Pinpoint the cell where the given text exists, returning its [X, Y] midpoint coordinate. 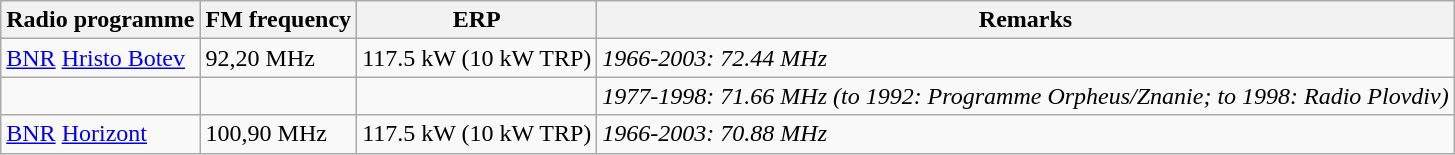
Radio programme [100, 20]
100,90 MHz [278, 134]
92,20 MHz [278, 58]
1966-2003: 70.88 MHz [1026, 134]
ERP [477, 20]
Remarks [1026, 20]
BNR Hristo Botev [100, 58]
FM frequency [278, 20]
1977-1998: 71.66 MHz (to 1992: Programme Orpheus/Znanie; to 1998: Radio Plovdiv) [1026, 96]
BNR Horizont [100, 134]
1966-2003: 72.44 MHz [1026, 58]
